Return the [X, Y] coordinate for the center point of the cell that contains the specified text.  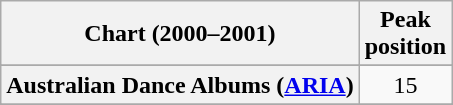
Australian Dance Albums (ARIA) [180, 85]
Peak position [405, 34]
Chart (2000–2001) [180, 34]
15 [405, 85]
